Search for the cell housing the specified text and yield its (X, Y) center coordinate. 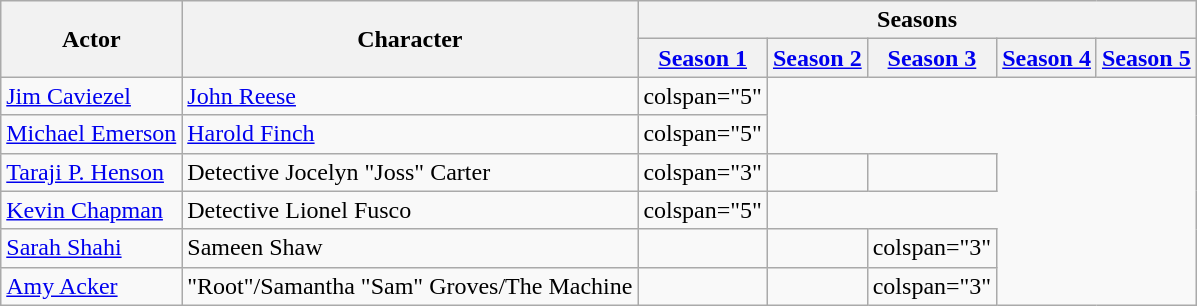
Season 3 (932, 58)
Season 4 (1047, 58)
Harold Finch (410, 134)
"Root"/Samantha "Sam" Groves/The Machine (410, 286)
Sarah Shahi (92, 248)
Kevin Chapman (92, 210)
Detective Jocelyn "Joss" Carter (410, 172)
Jim Caviezel (92, 96)
Taraji P. Henson (92, 172)
John Reese (410, 96)
Seasons (917, 20)
Actor (92, 39)
Michael Emerson (92, 134)
Amy Acker (92, 286)
Season 5 (1146, 58)
Season 1 (703, 58)
Detective Lionel Fusco (410, 210)
Character (410, 39)
Sameen Shaw (410, 248)
Season 2 (817, 58)
